Output the [x, y] coordinate of the center of the cell containing the given text.  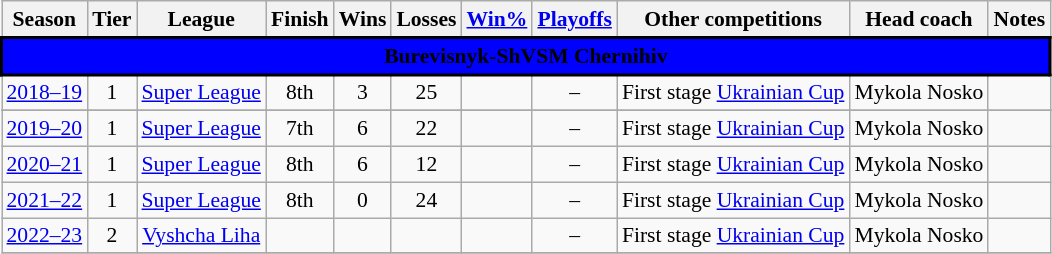
Notes [1019, 19]
2018–19 [45, 93]
Head coach [918, 19]
2019–20 [45, 129]
2022–23 [45, 236]
25 [426, 93]
League [200, 19]
22 [426, 129]
Other competitions [734, 19]
3 [363, 93]
Vyshcha Liha [200, 236]
24 [426, 200]
Playoffs [574, 19]
Burevisnyk-ShVSM Chernihiv [526, 56]
Win% [496, 19]
0 [363, 200]
2021–22 [45, 200]
2 [112, 236]
Tier [112, 19]
Season [45, 19]
12 [426, 165]
Wins [363, 19]
Losses [426, 19]
Finish [300, 19]
2020–21 [45, 165]
7th [300, 129]
